For the text-containing cell, return its midpoint in [X, Y] coordinate format. 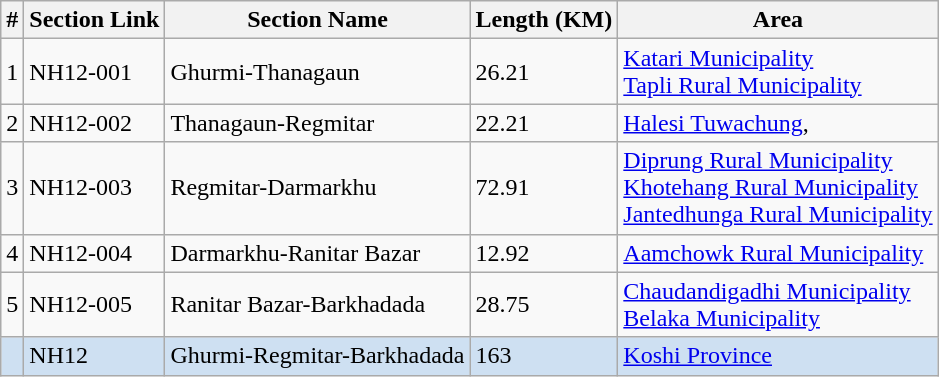
12.92 [544, 253]
26.21 [544, 72]
Ghurmi-Regmitar-Barkhadada [318, 356]
Halesi Tuwachung, [778, 123]
Darmarkhu-Ranitar Bazar [318, 253]
Length (KM) [544, 20]
NH12-002 [94, 123]
Thanagaun-Regmitar [318, 123]
# [12, 20]
Ranitar Bazar-Barkhadada [318, 304]
2 [12, 123]
NH12 [94, 356]
3 [12, 188]
Koshi Province [778, 356]
5 [12, 304]
4 [12, 253]
NH12-001 [94, 72]
Ghurmi-Thanagaun [318, 72]
Area [778, 20]
22.21 [544, 123]
72.91 [544, 188]
NH12-004 [94, 253]
Aamchowk Rural Municipality [778, 253]
Katari MunicipalityTapli Rural Municipality [778, 72]
NH12-005 [94, 304]
1 [12, 72]
Regmitar-Darmarkhu [318, 188]
Diprung Rural MunicipalityKhotehang Rural MunicipalityJantedhunga Rural Municipality [778, 188]
Chaudandigadhi MunicipalityBelaka Municipality [778, 304]
Section Link [94, 20]
Section Name [318, 20]
163 [544, 356]
NH12-003 [94, 188]
28.75 [544, 304]
